Detect which cell encompasses the target text, then output its [X, Y] center coordinate. 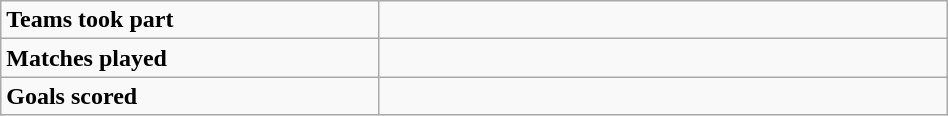
Goals scored [190, 96]
Matches played [190, 58]
Teams took part [190, 20]
